Detect which cell encompasses the target text, then output its [X, Y] center coordinate. 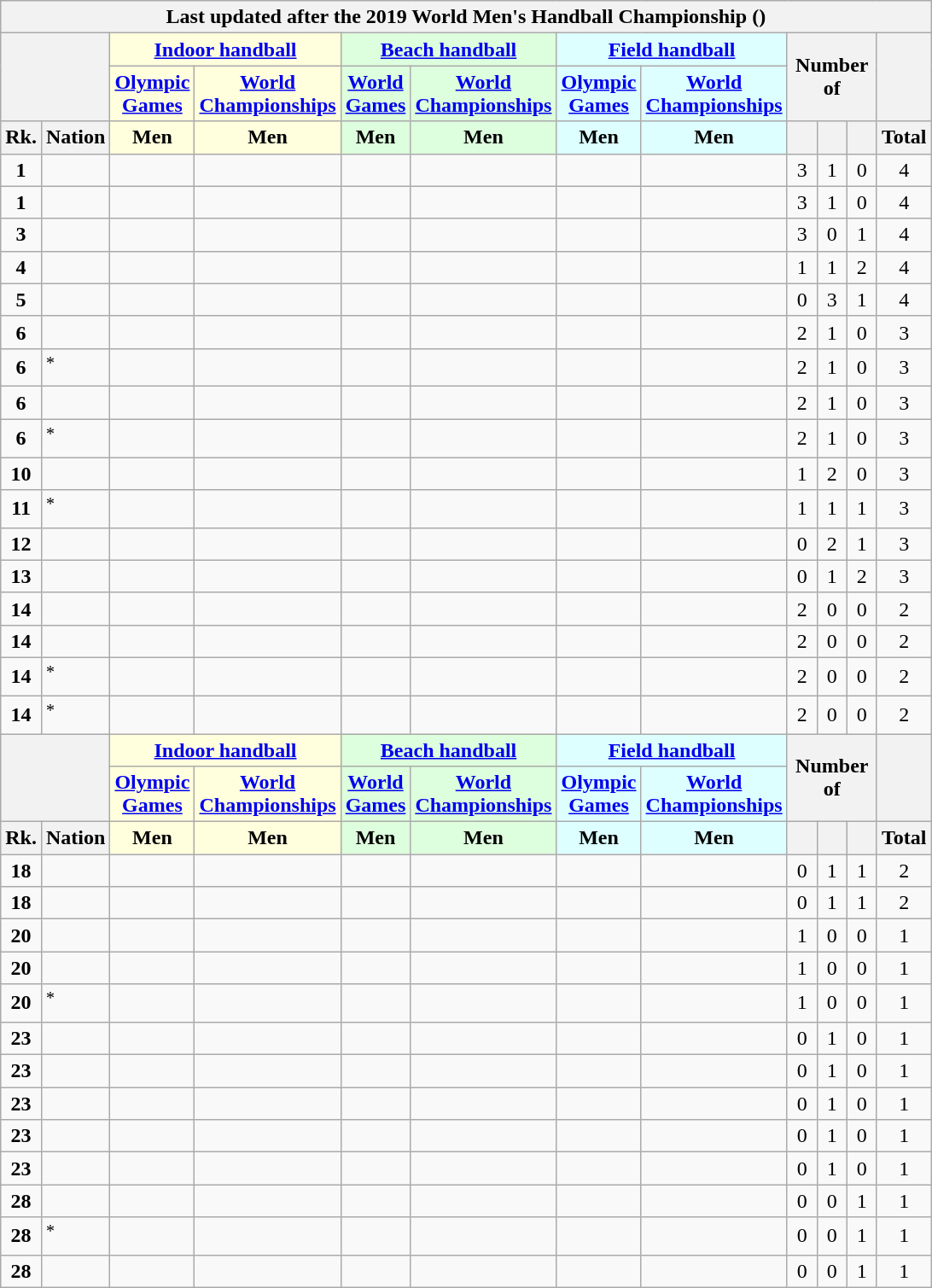
11 [21, 509]
13 [21, 576]
Last updated after the 2019 World Men's Handball Championship () [466, 17]
10 [21, 474]
5 [21, 300]
12 [21, 544]
